Find where the given text appears and provide that cell's center as (x, y) coordinate. 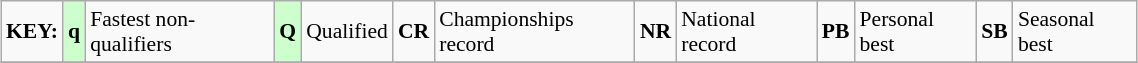
KEY: (32, 32)
CR (414, 32)
Championships record (534, 32)
Fastest non-qualifiers (180, 32)
Q (288, 32)
Qualified (347, 32)
PB (836, 32)
SB (994, 32)
NR (656, 32)
Seasonal best (1075, 32)
Personal best (916, 32)
National record (746, 32)
q (74, 32)
